Output the [x, y] coordinate of the center of the cell containing the given text.  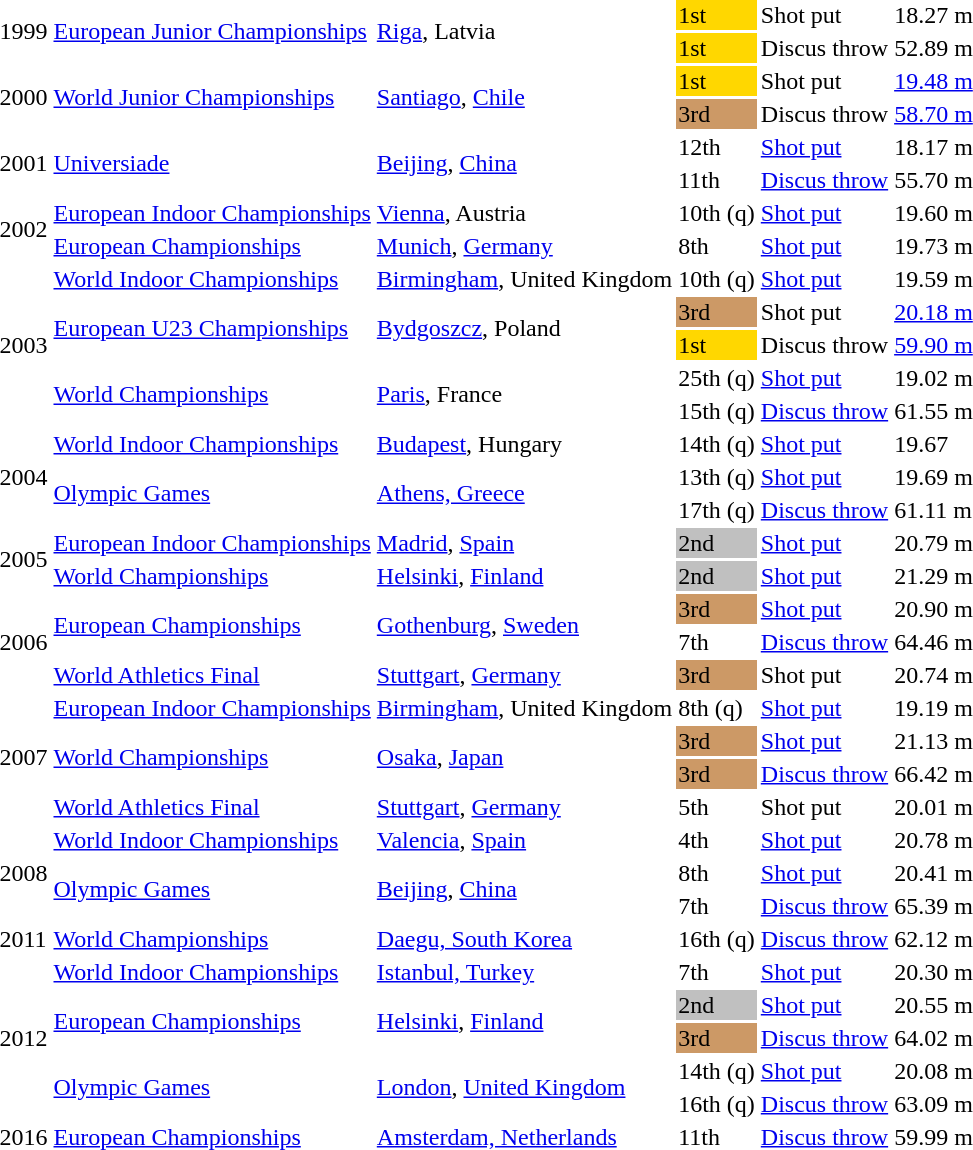
Universiade [212, 164]
Vienna, Austria [524, 213]
8th (q) [717, 708]
World Junior Championships [212, 98]
Madrid, Spain [524, 543]
Daegu, South Korea [524, 939]
European U23 Championships [212, 328]
4th [717, 840]
Gothenburg, Sweden [524, 626]
Athens, Greece [524, 494]
London, United Kingdom [524, 1088]
25th (q) [717, 378]
17th (q) [717, 510]
European Junior Championships [212, 32]
Munich, Germany [524, 246]
Istanbul, Turkey [524, 972]
12th [717, 147]
5th [717, 807]
15th (q) [717, 411]
Budapest, Hungary [524, 444]
Osaka, Japan [524, 758]
11th [717, 180]
Bydgoszcz, Poland [524, 328]
Santiago, Chile [524, 98]
Riga, Latvia [524, 32]
Paris, France [524, 394]
13th (q) [717, 477]
Valencia, Spain [524, 840]
